Return (x, y) of the center of cell containing provided text 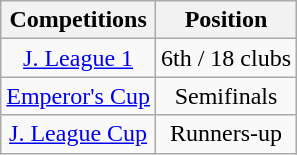
Emperor's Cup (78, 96)
J. League Cup (78, 134)
J. League 1 (78, 58)
Runners-up (226, 134)
Position (226, 20)
Competitions (78, 20)
Semifinals (226, 96)
6th / 18 clubs (226, 58)
